Pinpoint the cell where the given text exists, returning its [x, y] midpoint coordinate. 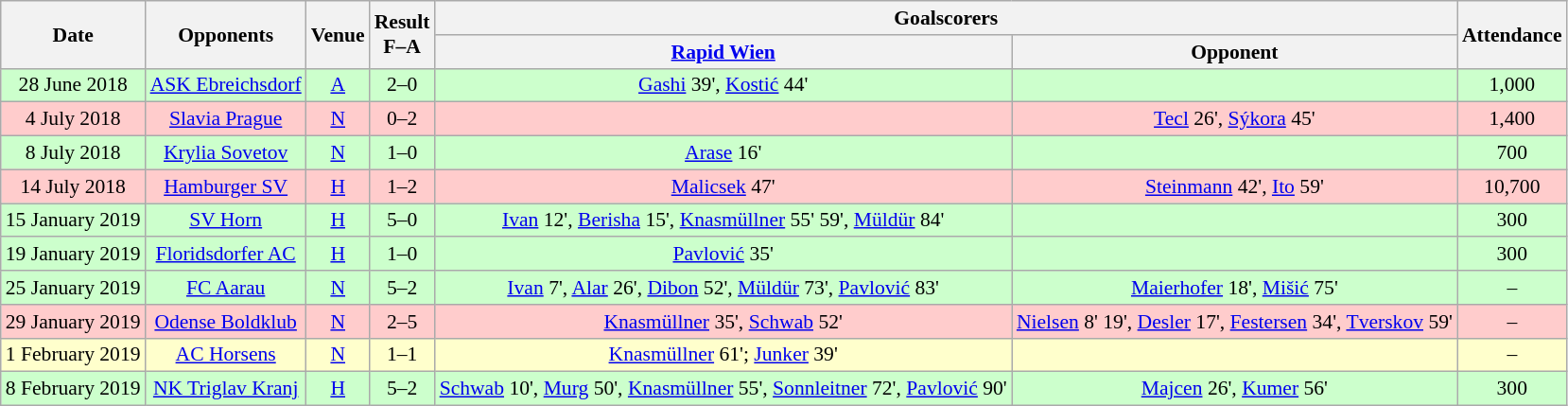
A [339, 85]
Ivan 12', Berisha 15', Knasmüllner 55' 59', Müldür 84' [723, 221]
Tecl 26', Sýkora 45' [1235, 119]
Majcen 26', Kumer 56' [1235, 389]
Venue [339, 34]
10,700 [1512, 186]
19 January 2019 [74, 255]
Floridsdorfer AC [226, 255]
1–1 [403, 355]
Knasmüllner 35', Schwab 52' [723, 322]
28 June 2018 [74, 85]
Pavlović 35' [723, 255]
Attendance [1512, 34]
AC Horsens [226, 355]
Schwab 10', Murg 50', Knasmüllner 55', Sonnleitner 72', Pavlović 90' [723, 389]
1,400 [1512, 119]
NK Triglav Kranj [226, 389]
ResultF–A [403, 34]
2–0 [403, 85]
Gashi 39', Kostić 44' [723, 85]
8 July 2018 [74, 153]
Goalscorers [946, 18]
Opponent [1235, 52]
1,000 [1512, 85]
15 January 2019 [74, 221]
Malicsek 47' [723, 186]
700 [1512, 153]
0–2 [403, 119]
25 January 2019 [74, 288]
Opponents [226, 34]
8 February 2019 [74, 389]
2–5 [403, 322]
4 July 2018 [74, 119]
Hamburger SV [226, 186]
Knasmüllner 61'; Junker 39' [723, 355]
Maierhofer 18', Mišić 75' [1235, 288]
5–0 [403, 221]
1 February 2019 [74, 355]
1–2 [403, 186]
Nielsen 8' 19', Desler 17', Festersen 34', Tverskov 59' [1235, 322]
Rapid Wien [723, 52]
Krylia Sovetov [226, 153]
Slavia Prague [226, 119]
14 July 2018 [74, 186]
Odense Boldklub [226, 322]
ASK Ebreichsdorf [226, 85]
Arase 16' [723, 153]
Ivan 7', Alar 26', Dibon 52', Müldür 73', Pavlović 83' [723, 288]
SV Horn [226, 221]
29 January 2019 [74, 322]
Date [74, 34]
FC Aarau [226, 288]
Steinmann 42', Ito 59' [1235, 186]
